Return the [x, y] coordinate for the center point of the cell that contains the specified text.  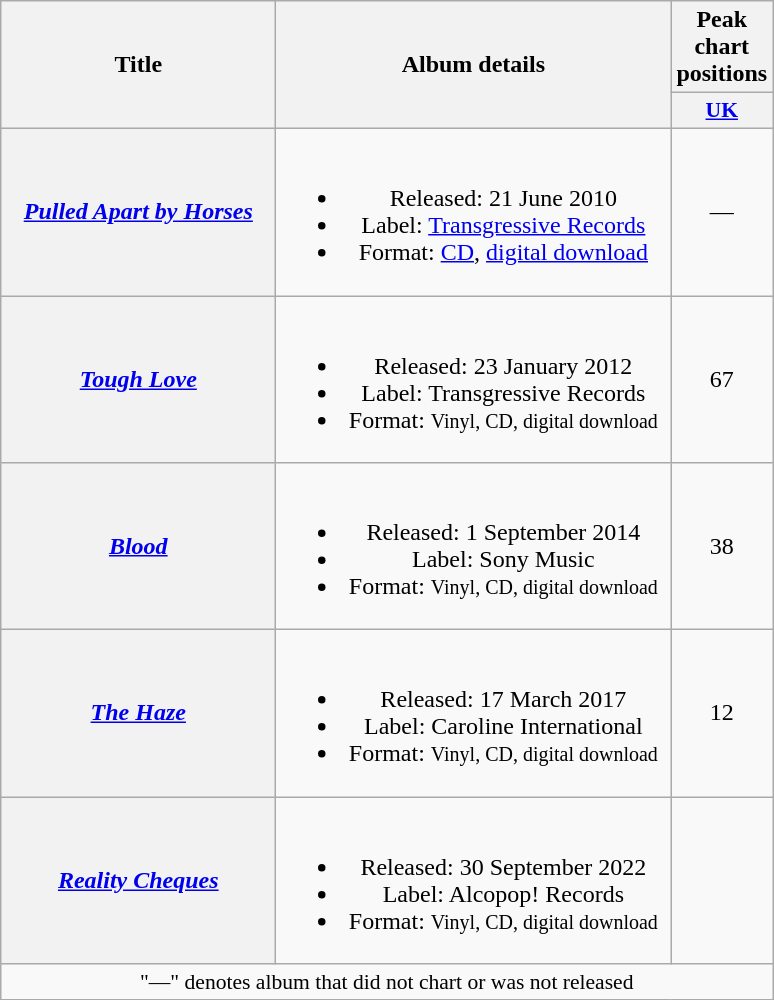
— [722, 212]
Album details [474, 65]
Pulled Apart by Horses [138, 212]
Released: 1 September 2014Label: Sony MusicFormat: Vinyl, CD, digital download [474, 546]
Released: 23 January 2012Label: Transgressive RecordsFormat: Vinyl, CD, digital download [474, 380]
Blood [138, 546]
38 [722, 546]
Tough Love [138, 380]
UK [722, 111]
Released: 17 March 2017Label: Caroline InternationalFormat: Vinyl, CD, digital download [474, 714]
Reality Cheques [138, 880]
67 [722, 380]
12 [722, 714]
"—" denotes album that did not chart or was not released [387, 982]
Title [138, 65]
Released: 21 June 2010Label: Transgressive RecordsFormat: CD, digital download [474, 212]
Peak chart positions [722, 47]
The Haze [138, 714]
Released: 30 September 2022Label: Alcopop! RecordsFormat: Vinyl, CD, digital download [474, 880]
